Pinpoint the cell where the given text exists, returning its (x, y) midpoint coordinate. 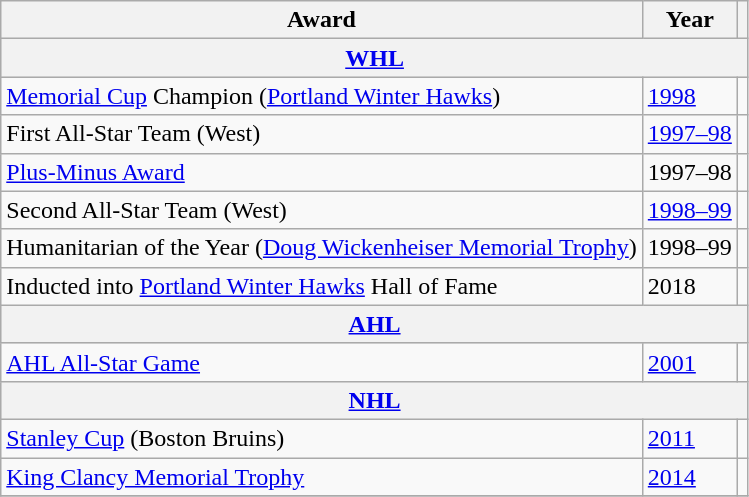
Stanley Cup (Boston Bruins) (322, 438)
2011 (690, 438)
NHL (375, 400)
2018 (690, 286)
WHL (375, 58)
First All-Star Team (West) (322, 134)
2001 (690, 362)
AHL All-Star Game (322, 362)
Second All-Star Team (West) (322, 210)
Plus-Minus Award (322, 172)
2014 (690, 477)
Memorial Cup Champion (Portland Winter Hawks) (322, 96)
Humanitarian of the Year (Doug Wickenheiser Memorial Trophy) (322, 248)
1998 (690, 96)
Award (322, 20)
AHL (375, 324)
King Clancy Memorial Trophy (322, 477)
Year (690, 20)
Inducted into Portland Winter Hawks Hall of Fame (322, 286)
